Capture the cell that displays the provided text and extract its [X, Y] central coordinate. 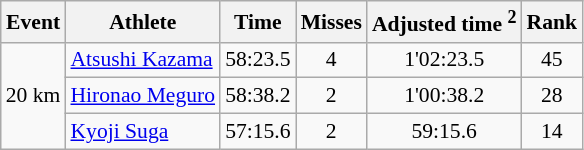
Event [34, 22]
4 [332, 60]
Rank [552, 22]
20 km [34, 96]
45 [552, 60]
59:15.6 [444, 132]
14 [552, 132]
Kyoji Suga [142, 132]
58:23.5 [258, 60]
Time [258, 22]
Misses [332, 22]
1'00:38.2 [444, 96]
Hironao Meguro [142, 96]
1'02:23.5 [444, 60]
58:38.2 [258, 96]
Atsushi Kazama [142, 60]
Adjusted time 2 [444, 22]
57:15.6 [258, 132]
28 [552, 96]
Athlete [142, 22]
